From the cell containing the given text, extract its center point as (x, y) coordinate. 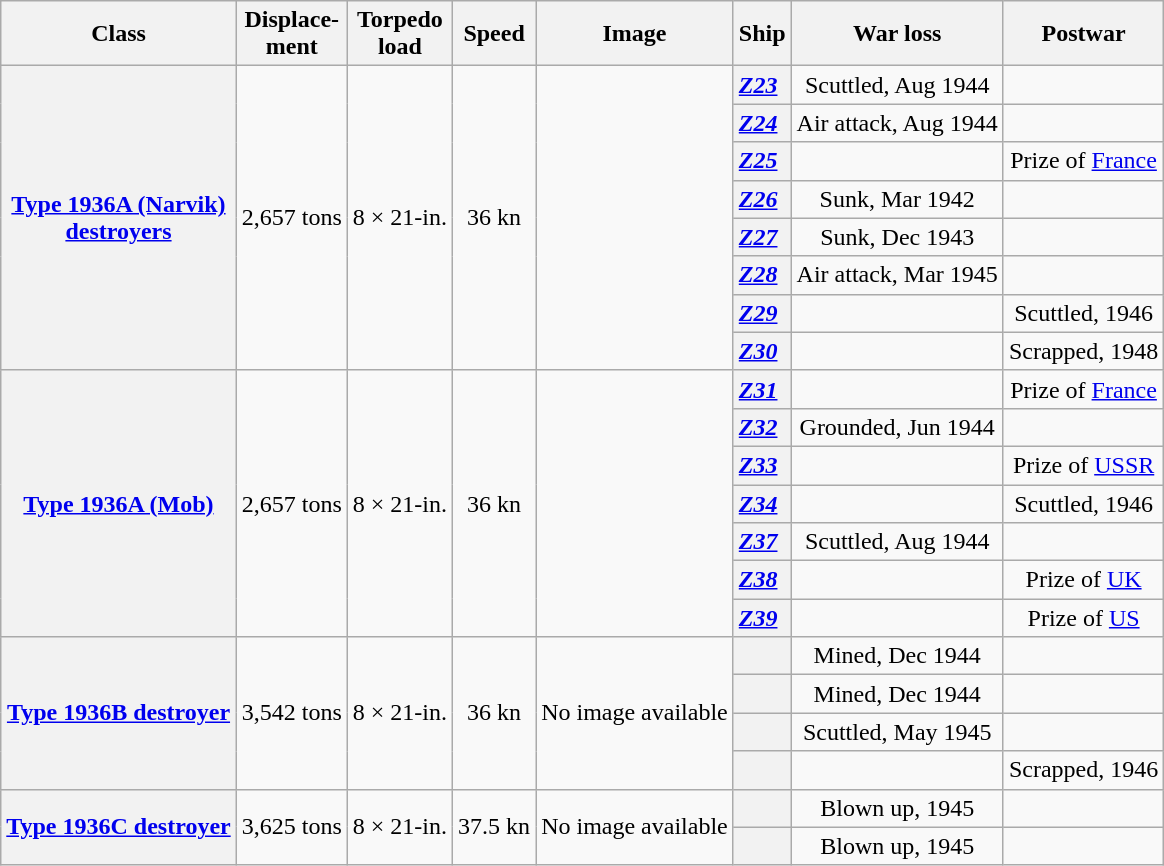
Z38 (762, 580)
Z24 (762, 123)
Prize of US (1083, 618)
Image (635, 34)
Ship (762, 34)
Grounded, Jun 1944 (897, 427)
Z30 (762, 351)
Class (118, 34)
Z39 (762, 618)
Sunk, Dec 1943 (897, 237)
Type 1936A (Narvik)destroyers (118, 218)
Torpedoload (400, 34)
Z37 (762, 542)
Z25 (762, 161)
Z33 (762, 465)
Z31 (762, 389)
War loss (897, 34)
Air attack, Aug 1944 (897, 123)
Displace-ment (292, 34)
Prize of USSR (1083, 465)
Prize of UK (1083, 580)
Z28 (762, 275)
Speed (494, 34)
Z32 (762, 427)
Z26 (762, 199)
Type 1936C destroyer (118, 827)
Z29 (762, 313)
Type 1936A (Mob) (118, 503)
Type 1936B destroyer (118, 713)
Postwar (1083, 34)
Scrapped, 1946 (1083, 770)
3,542 tons (292, 713)
Scrapped, 1948 (1083, 351)
37.5 kn (494, 827)
Air attack, Mar 1945 (897, 275)
Z27 (762, 237)
Z34 (762, 503)
Sunk, Mar 1942 (897, 199)
3,625 tons (292, 827)
Scuttled, May 1945 (897, 732)
Z23 (762, 85)
